Detect which cell encompasses the target text, then output its (X, Y) center coordinate. 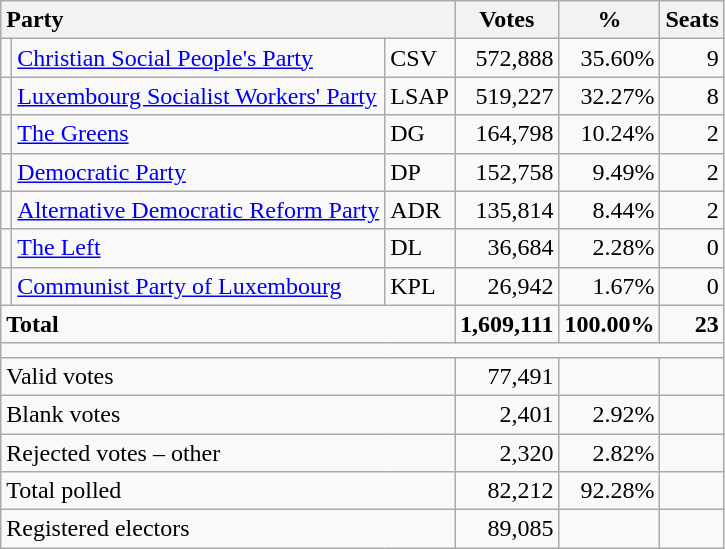
100.00% (610, 324)
2.92% (610, 414)
% (610, 20)
Registered electors (228, 529)
2.82% (610, 453)
ADR (420, 210)
89,085 (506, 529)
164,798 (506, 134)
2,401 (506, 414)
Total polled (228, 491)
Christian Social People's Party (198, 58)
KPL (420, 286)
32.27% (610, 96)
Luxembourg Socialist Workers' Party (198, 96)
CSV (420, 58)
1,609,111 (506, 324)
9.49% (610, 172)
The Greens (198, 134)
Rejected votes – other (228, 453)
135,814 (506, 210)
35.60% (610, 58)
Blank votes (228, 414)
2,320 (506, 453)
Votes (506, 20)
DP (420, 172)
2.28% (610, 248)
8.44% (610, 210)
Party (228, 20)
9 (692, 58)
36,684 (506, 248)
26,942 (506, 286)
23 (692, 324)
77,491 (506, 376)
Communist Party of Luxembourg (198, 286)
DG (420, 134)
92.28% (610, 491)
10.24% (610, 134)
8 (692, 96)
82,212 (506, 491)
The Left (198, 248)
152,758 (506, 172)
Democratic Party (198, 172)
Valid votes (228, 376)
Seats (692, 20)
Total (228, 324)
1.67% (610, 286)
519,227 (506, 96)
LSAP (420, 96)
572,888 (506, 58)
DL (420, 248)
Alternative Democratic Reform Party (198, 210)
